From the cell containing the given text, extract its center point as [X, Y] coordinate. 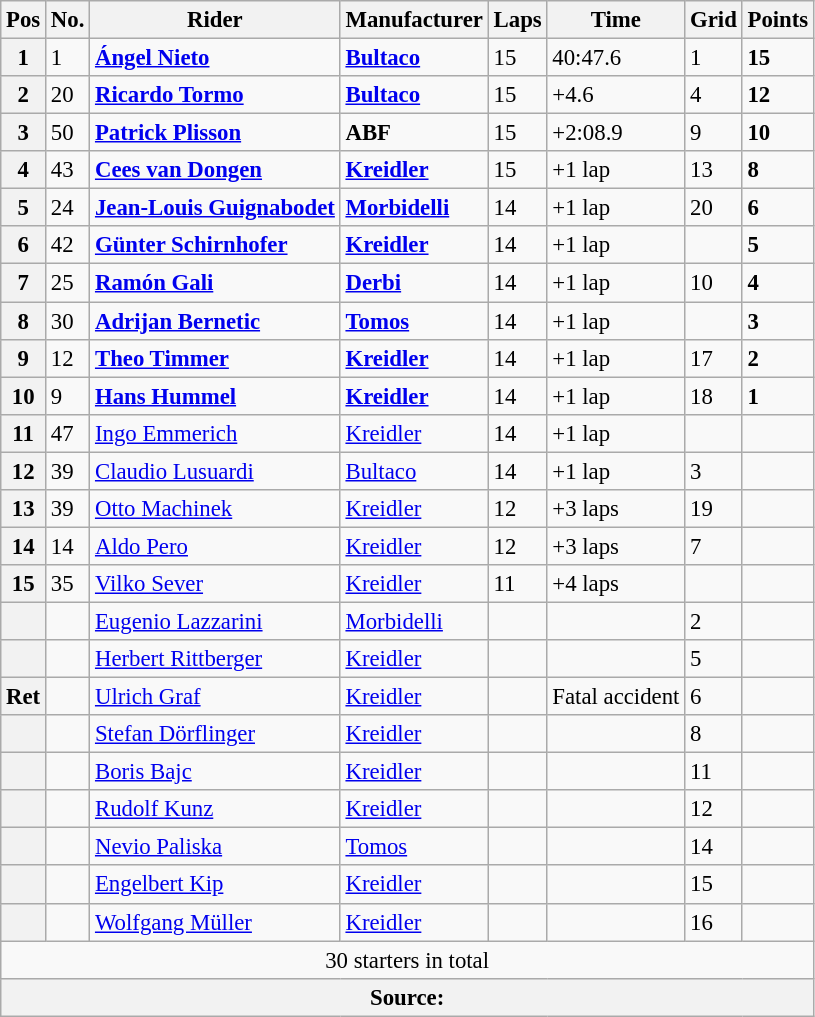
Eugenio Lazzarini [215, 621]
47 [68, 433]
+4 laps [616, 584]
Theo Timmer [215, 358]
ABF [414, 133]
Claudio Lusuardi [215, 471]
Ricardo Tormo [215, 95]
Otto Machinek [215, 509]
Pos [24, 20]
Laps [518, 20]
30 starters in total [408, 960]
30 [68, 321]
Ingo Emmerich [215, 433]
Points [778, 20]
Boris Bajc [215, 772]
Patrick Plisson [215, 133]
Nevio Paliska [215, 847]
43 [68, 170]
Engelbert Kip [215, 885]
Rudolf Kunz [215, 809]
Ramón Gali [215, 283]
Source: [408, 997]
19 [714, 509]
17 [714, 358]
Derbi [414, 283]
Adrijan Bernetic [215, 321]
No. [68, 20]
Ángel Nieto [215, 58]
35 [68, 584]
Aldo Pero [215, 546]
Time [616, 20]
18 [714, 396]
16 [714, 922]
Cees van Dongen [215, 170]
Rider [215, 20]
50 [68, 133]
Ret [24, 697]
Manufacturer [414, 20]
Fatal accident [616, 697]
25 [68, 283]
Vilko Sever [215, 584]
Jean-Louis Guignabodet [215, 208]
+4.6 [616, 95]
42 [68, 245]
24 [68, 208]
Günter Schirnhofer [215, 245]
+2:08.9 [616, 133]
Wolfgang Müller [215, 922]
Stefan Dörflinger [215, 734]
Hans Hummel [215, 396]
Ulrich Graf [215, 697]
Grid [714, 20]
40:47.6 [616, 58]
Herbert Rittberger [215, 659]
